Search for the cell housing the specified text and yield its [x, y] center coordinate. 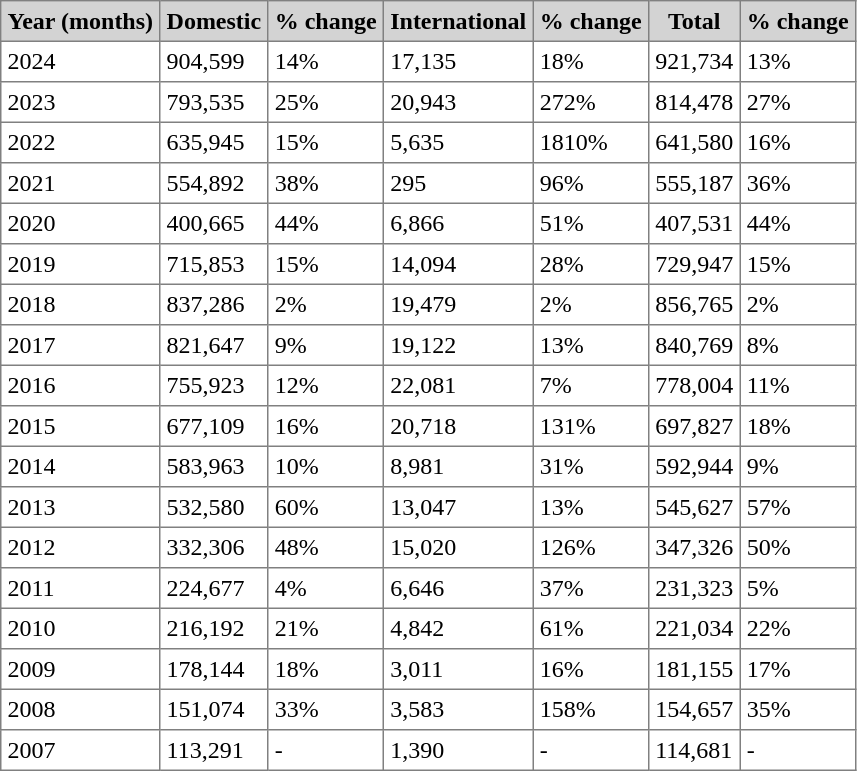
821,647 [214, 345]
2017 [80, 345]
921,734 [694, 61]
4% [326, 588]
221,034 [694, 628]
6,646 [458, 588]
17% [798, 669]
8,981 [458, 466]
332,306 [214, 547]
28% [591, 264]
11% [798, 385]
3,583 [458, 709]
2020 [80, 223]
755,923 [214, 385]
13,047 [458, 507]
778,004 [694, 385]
7% [591, 385]
17,135 [458, 61]
1,390 [458, 750]
2015 [80, 426]
19,479 [458, 304]
22% [798, 628]
14,094 [458, 264]
37% [591, 588]
20,718 [458, 426]
532,580 [214, 507]
641,580 [694, 142]
60% [326, 507]
12% [326, 385]
131% [591, 426]
126% [591, 547]
2019 [80, 264]
2024 [80, 61]
114,681 [694, 750]
554,892 [214, 183]
8% [798, 345]
5% [798, 588]
347,326 [694, 547]
19,122 [458, 345]
856,765 [694, 304]
592,944 [694, 466]
6,866 [458, 223]
697,827 [694, 426]
20,943 [458, 102]
216,192 [214, 628]
57% [798, 507]
400,665 [214, 223]
22,081 [458, 385]
10% [326, 466]
International [458, 21]
2014 [80, 466]
38% [326, 183]
545,627 [694, 507]
35% [798, 709]
21% [326, 628]
33% [326, 709]
48% [326, 547]
2007 [80, 750]
181,155 [694, 669]
61% [591, 628]
15,020 [458, 547]
14% [326, 61]
4,842 [458, 628]
231,323 [694, 588]
2008 [80, 709]
3,011 [458, 669]
1810% [591, 142]
113,291 [214, 750]
2011 [80, 588]
31% [591, 466]
295 [458, 183]
840,769 [694, 345]
96% [591, 183]
2010 [80, 628]
51% [591, 223]
2009 [80, 669]
2021 [80, 183]
677,109 [214, 426]
837,286 [214, 304]
50% [798, 547]
2018 [80, 304]
814,478 [694, 102]
27% [798, 102]
154,657 [694, 709]
224,677 [214, 588]
635,945 [214, 142]
5,635 [458, 142]
729,947 [694, 264]
583,963 [214, 466]
407,531 [694, 223]
904,599 [214, 61]
Year (months) [80, 21]
715,853 [214, 264]
2012 [80, 547]
178,144 [214, 669]
793,535 [214, 102]
158% [591, 709]
Domestic [214, 21]
151,074 [214, 709]
2022 [80, 142]
25% [326, 102]
272% [591, 102]
555,187 [694, 183]
36% [798, 183]
2013 [80, 507]
2023 [80, 102]
2016 [80, 385]
Total [694, 21]
